Provide the (x, y) coordinate of the cell's center where the given text is located.  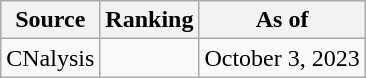
As of (282, 20)
October 3, 2023 (282, 58)
CNalysis (50, 58)
Ranking (150, 20)
Source (50, 20)
